Identify which cell holds the provided text, then report its [X, Y] central coordinate. 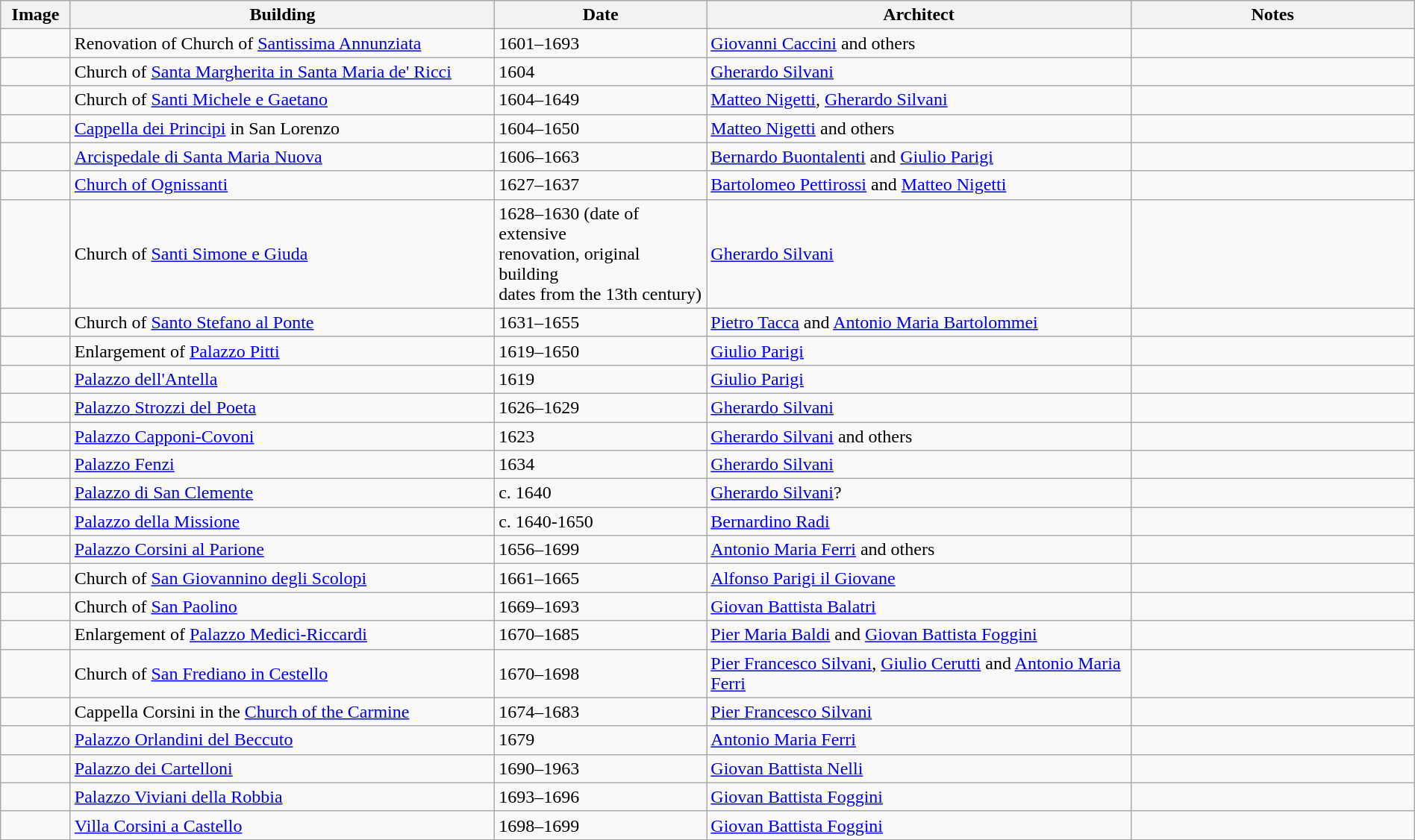
Palazzo dei Cartelloni [282, 768]
Matteo Nigetti, Gherardo Silvani [919, 100]
1679 [601, 740]
Enlargement of Palazzo Medici-Riccardi [282, 635]
c. 1640 [601, 493]
Matteo Nigetti and others [919, 128]
1670–1698 [601, 673]
Church of Santo Stefano al Ponte [282, 322]
1690–1963 [601, 768]
1619–1650 [601, 351]
Cappella Corsini in the Church of the Carmine [282, 712]
Gherardo Silvani and others [919, 436]
Bernardo Buontalenti and Giulio Parigi [919, 157]
Palazzo di San Clemente [282, 493]
Bartolomeo Pettirossi and Matteo Nigetti [919, 185]
1631–1655 [601, 322]
Building [282, 15]
Church of Ognissanti [282, 185]
Date [601, 15]
Cappella dei Principi in San Lorenzo [282, 128]
1623 [601, 436]
1661–1665 [601, 578]
Palazzo dell'Antella [282, 379]
Enlargement of Palazzo Pitti [282, 351]
Arcispedale di Santa Maria Nuova [282, 157]
1693–1696 [601, 797]
1604–1650 [601, 128]
Palazzo della Missione [282, 521]
Antonio Maria Ferri and others [919, 550]
Pietro Tacca and Antonio Maria Bartolommei [919, 322]
1601–1693 [601, 43]
1669–1693 [601, 607]
Church of San Paolino [282, 607]
1626–1629 [601, 407]
Church of Santi Simone e Giuda [282, 254]
Architect [919, 15]
Image [36, 15]
Palazzo Corsini al Parione [282, 550]
1619 [601, 379]
Notes [1272, 15]
Giovanni Caccini and others [919, 43]
1674–1683 [601, 712]
1670–1685 [601, 635]
1634 [601, 465]
Renovation of Church of Santissima Annunziata [282, 43]
Gherardo Silvani? [919, 493]
1604 [601, 72]
Antonio Maria Ferri [919, 740]
Palazzo Orlandini del Beccuto [282, 740]
1628–1630 (date of extensiverenovation, original building dates from the 13th century) [601, 254]
Pier Francesco Silvani [919, 712]
Church of Santi Michele e Gaetano [282, 100]
1656–1699 [601, 550]
Church of Santa Margherita in Santa Maria de' Ricci [282, 72]
Pier Francesco Silvani, Giulio Cerutti and Antonio Maria Ferri [919, 673]
Church of San Giovannino degli Scolopi [282, 578]
Palazzo Fenzi [282, 465]
Alfonso Parigi il Giovane [919, 578]
Giovan Battista Balatri [919, 607]
Palazzo Capponi-Covoni [282, 436]
Giovan Battista Nelli [919, 768]
Villa Corsini a Castello [282, 825]
c. 1640-1650 [601, 521]
Palazzo Viviani della Robbia [282, 797]
Pier Maria Baldi and Giovan Battista Foggini [919, 635]
1606–1663 [601, 157]
Church of San Frediano in Cestello [282, 673]
Palazzo Strozzi del Poeta [282, 407]
Bernardino Radi [919, 521]
1627–1637 [601, 185]
1698–1699 [601, 825]
1604–1649 [601, 100]
